Extract the [x, y] coordinate from the center of the cell holding the provided text.  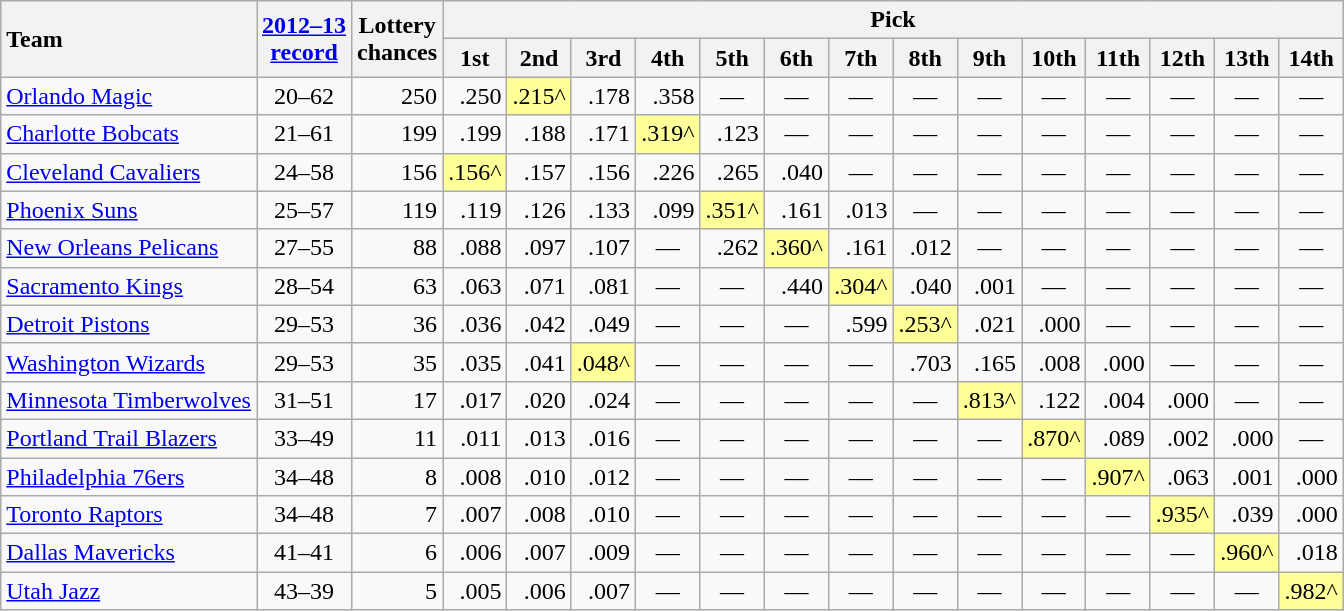
.250 [475, 96]
Washington Wizards [129, 362]
Lotterychances [398, 39]
5th [732, 58]
250 [398, 96]
14th [1311, 58]
199 [398, 134]
.021 [989, 324]
2nd [539, 58]
Detroit Pistons [129, 324]
27–55 [304, 248]
1st [475, 58]
.041 [539, 362]
10th [1054, 58]
.870^ [1054, 438]
.265 [732, 172]
.016 [603, 438]
5 [398, 591]
.018 [1311, 553]
.042 [539, 324]
31–51 [304, 400]
Sacramento Kings [129, 286]
Dallas Mavericks [129, 553]
4th [668, 58]
.122 [1054, 400]
12th [1182, 58]
.171 [603, 134]
.304^ [861, 286]
13th [1247, 58]
Cleveland Cavaliers [129, 172]
.319^ [668, 134]
33–49 [304, 438]
.081 [603, 286]
.036 [475, 324]
36 [398, 324]
.123 [732, 134]
.813^ [989, 400]
.089 [1118, 438]
.071 [539, 286]
.126 [539, 210]
.156 [603, 172]
.156^ [475, 172]
8th [925, 58]
6th [796, 58]
24–58 [304, 172]
20–62 [304, 96]
.024 [603, 400]
.262 [732, 248]
.360^ [796, 248]
.907^ [1118, 477]
.188 [539, 134]
.099 [668, 210]
.703 [925, 362]
.049 [603, 324]
.005 [475, 591]
Utah Jazz [129, 591]
.165 [989, 362]
63 [398, 286]
.199 [475, 134]
New Orleans Pelicans [129, 248]
9th [989, 58]
.935^ [1182, 515]
.119 [475, 210]
.358 [668, 96]
.157 [539, 172]
.982^ [1311, 591]
Minnesota Timberwolves [129, 400]
Portland Trail Blazers [129, 438]
.020 [539, 400]
.035 [475, 362]
21–61 [304, 134]
.253^ [925, 324]
.002 [1182, 438]
7th [861, 58]
Orlando Magic [129, 96]
.440 [796, 286]
.215^ [539, 96]
41–41 [304, 553]
.009 [603, 553]
Phoenix Suns [129, 210]
.107 [603, 248]
Philadelphia 76ers [129, 477]
.133 [603, 210]
.960^ [1247, 553]
2012–13record [304, 39]
11th [1118, 58]
7 [398, 515]
17 [398, 400]
43–39 [304, 591]
.178 [603, 96]
8 [398, 477]
3rd [603, 58]
35 [398, 362]
Charlotte Bobcats [129, 134]
25–57 [304, 210]
.004 [1118, 400]
156 [398, 172]
.226 [668, 172]
119 [398, 210]
88 [398, 248]
.017 [475, 400]
Team [129, 39]
11 [398, 438]
.097 [539, 248]
.599 [861, 324]
28–54 [304, 286]
.351^ [732, 210]
Pick [894, 20]
.039 [1247, 515]
.088 [475, 248]
.011 [475, 438]
Toronto Raptors [129, 515]
6 [398, 553]
.048^ [603, 362]
